Provide the (x, y) coordinate of the cell's center where the given text is located.  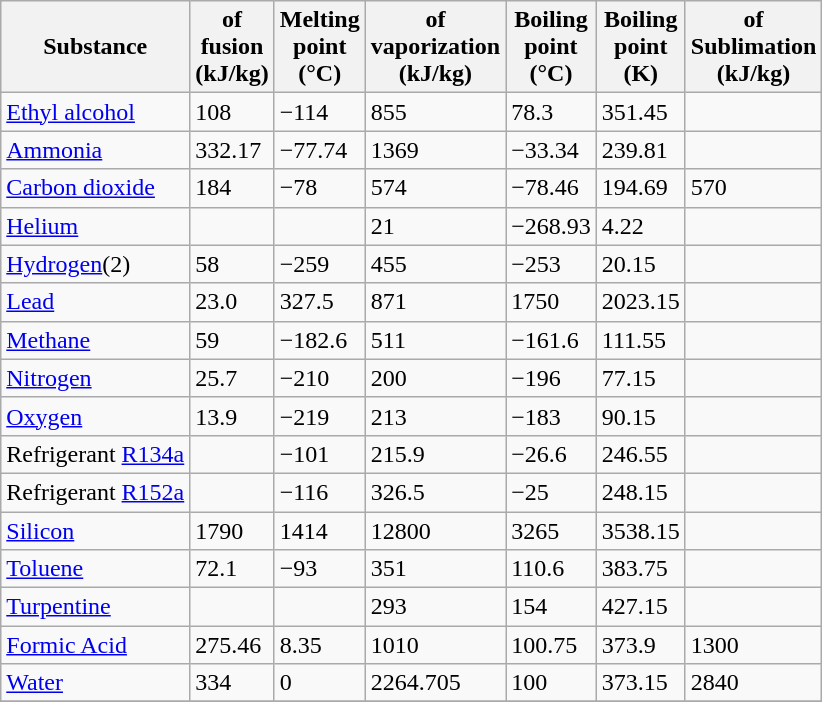
−196 (552, 378)
8.35 (320, 645)
−78 (320, 188)
Refrigerant R134a (96, 454)
1300 (753, 645)
871 (435, 302)
−182.6 (320, 340)
326.5 (435, 492)
110.6 (552, 569)
184 (232, 188)
−101 (320, 454)
2264.705 (435, 683)
59 (232, 340)
90.15 (640, 416)
3265 (552, 531)
−183 (552, 416)
Nitrogen (96, 378)
108 (232, 112)
4.22 (640, 226)
of Sublimation (kJ/kg) (753, 47)
334 (232, 683)
194.69 (640, 188)
275.46 (232, 645)
Refrigerant R152a (96, 492)
Hydrogen(2) (96, 264)
1750 (552, 302)
Turpentine (96, 607)
2840 (753, 683)
383.75 (640, 569)
25.7 (232, 378)
−253 (552, 264)
Boiling point (K) (640, 47)
427.15 (640, 607)
23.0 (232, 302)
−25 (552, 492)
2023.15 (640, 302)
111.55 (640, 340)
0 (320, 683)
511 (435, 340)
246.55 (640, 454)
570 (753, 188)
Boiling point (°C) (552, 47)
of vaporization (kJ/kg) (435, 47)
248.15 (640, 492)
Silicon (96, 531)
Water (96, 683)
Ethyl alcohol (96, 112)
239.81 (640, 150)
1790 (232, 531)
154 (552, 607)
13.9 (232, 416)
Helium (96, 226)
213 (435, 416)
3538.15 (640, 531)
574 (435, 188)
332.17 (232, 150)
1369 (435, 150)
−114 (320, 112)
−259 (320, 264)
351 (435, 569)
855 (435, 112)
1414 (320, 531)
Formic Acid (96, 645)
78.3 (552, 112)
373.15 (640, 683)
100 (552, 683)
−210 (320, 378)
Toluene (96, 569)
−78.46 (552, 188)
Oxygen (96, 416)
351.45 (640, 112)
Lead (96, 302)
21 (435, 226)
−93 (320, 569)
20.15 (640, 264)
215.9 (435, 454)
−161.6 (552, 340)
1010 (435, 645)
of fusion (kJ/kg) (232, 47)
200 (435, 378)
−219 (320, 416)
72.1 (232, 569)
−33.34 (552, 150)
327.5 (320, 302)
−26.6 (552, 454)
−77.74 (320, 150)
58 (232, 264)
Carbon dioxide (96, 188)
455 (435, 264)
Melting point (°C) (320, 47)
100.75 (552, 645)
Substance (96, 47)
−116 (320, 492)
77.15 (640, 378)
373.9 (640, 645)
−268.93 (552, 226)
293 (435, 607)
Ammonia (96, 150)
Methane (96, 340)
12800 (435, 531)
